Scan for the cell matching the given text and deliver its (x, y) coordinate at center. 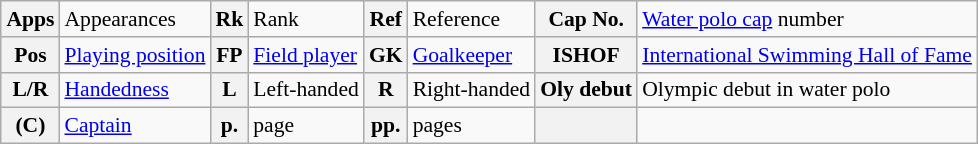
FP (230, 55)
Rk (230, 19)
Field player (306, 55)
GK (386, 55)
(C) (30, 126)
L/R (30, 90)
p. (230, 126)
pp. (386, 126)
Right-handed (472, 90)
Olympic debut in water polo (807, 90)
International Swimming Hall of Fame (807, 55)
Handedness (134, 90)
L (230, 90)
Water polo cap number (807, 19)
Goalkeeper (472, 55)
Left-handed (306, 90)
Appearances (134, 19)
Reference (472, 19)
pages (472, 126)
ISHOF (586, 55)
Rank (306, 19)
Apps (30, 19)
Ref (386, 19)
Oly debut (586, 90)
Playing position (134, 55)
R (386, 90)
Pos (30, 55)
Cap No. (586, 19)
Captain (134, 126)
page (306, 126)
